Scan for the cell matching the given text and deliver its [X, Y] coordinate at center. 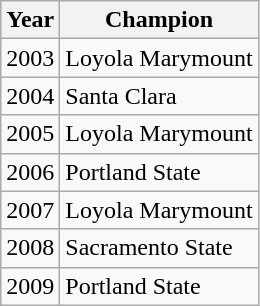
Sacramento State [159, 248]
Year [30, 20]
2005 [30, 134]
2009 [30, 286]
2006 [30, 172]
2008 [30, 248]
Champion [159, 20]
2007 [30, 210]
2003 [30, 58]
2004 [30, 96]
Santa Clara [159, 96]
